Pinpoint the cell where the given text exists, returning its [x, y] midpoint coordinate. 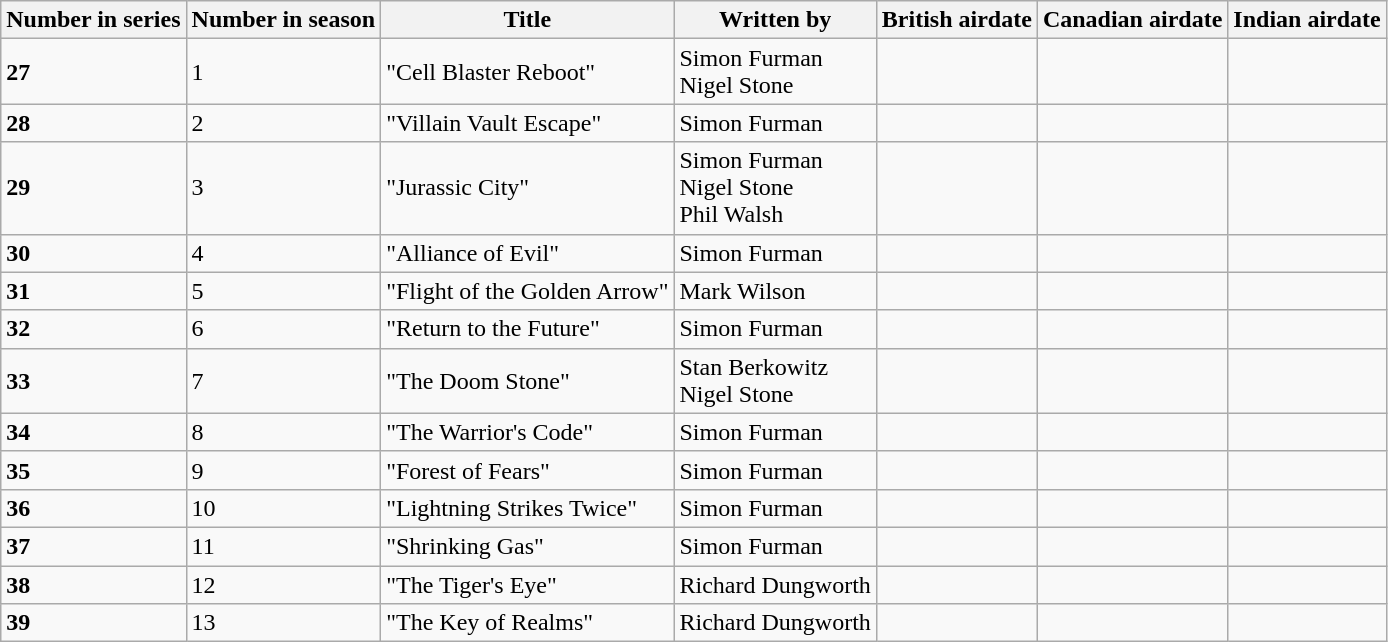
Simon FurmanNigel StonePhil Walsh [775, 188]
8 [284, 432]
29 [94, 188]
"Forest of Fears" [528, 470]
"Return to the Future" [528, 329]
13 [284, 623]
37 [94, 546]
7 [284, 380]
"The Doom Stone" [528, 380]
"Cell Blaster Reboot" [528, 72]
"The Warrior's Code" [528, 432]
"The Tiger's Eye" [528, 585]
3 [284, 188]
10 [284, 508]
4 [284, 253]
11 [284, 546]
"Alliance of Evil" [528, 253]
32 [94, 329]
38 [94, 585]
6 [284, 329]
British airdate [956, 20]
"Jurassic City" [528, 188]
28 [94, 123]
35 [94, 470]
Written by [775, 20]
Mark Wilson [775, 291]
27 [94, 72]
30 [94, 253]
Stan BerkowitzNigel Stone [775, 380]
39 [94, 623]
"Villain Vault Escape" [528, 123]
"Shrinking Gas" [528, 546]
"Flight of the Golden Arrow" [528, 291]
Title [528, 20]
Number in series [94, 20]
1 [284, 72]
"The Key of Realms" [528, 623]
Canadian airdate [1132, 20]
Indian airdate [1307, 20]
5 [284, 291]
2 [284, 123]
"Lightning Strikes Twice" [528, 508]
33 [94, 380]
9 [284, 470]
12 [284, 585]
34 [94, 432]
Number in season [284, 20]
31 [94, 291]
Simon FurmanNigel Stone [775, 72]
36 [94, 508]
